Determine the (x, y) coordinate at the center of the cell enclosing the given text.  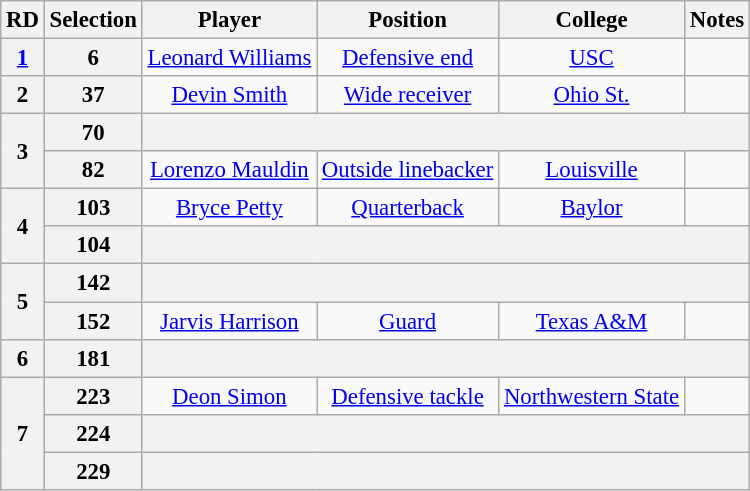
7 (23, 434)
Position (408, 20)
Bryce Petty (229, 208)
Notes (716, 20)
Deon Simon (229, 396)
37 (93, 95)
Lorenzo Mauldin (229, 170)
1 (23, 58)
82 (93, 170)
103 (93, 208)
3 (23, 152)
Selection (93, 20)
70 (93, 133)
RD (23, 20)
Devin Smith (229, 95)
229 (93, 471)
Quarterback (408, 208)
Player (229, 20)
Ohio St. (592, 95)
Outside linebacker (408, 170)
Guard (408, 321)
Defensive tackle (408, 396)
152 (93, 321)
181 (93, 358)
Jarvis Harrison (229, 321)
USC (592, 58)
Northwestern State (592, 396)
104 (93, 245)
Baylor (592, 208)
142 (93, 283)
Louisville (592, 170)
College (592, 20)
Texas A&M (592, 321)
Leonard Williams (229, 58)
Wide receiver (408, 95)
2 (23, 95)
4 (23, 226)
224 (93, 433)
5 (23, 302)
Defensive end (408, 58)
223 (93, 396)
